Capture the cell that displays the provided text and extract its [X, Y] central coordinate. 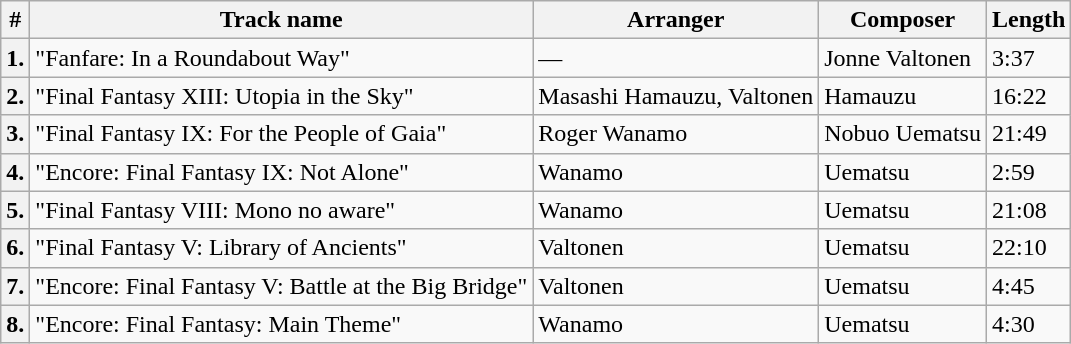
"Fanfare: In a Roundabout Way" [282, 58]
Composer [903, 20]
4:30 [1028, 324]
Length [1028, 20]
7. [16, 286]
3. [16, 134]
2. [16, 96]
21:08 [1028, 210]
Jonne Valtonen [903, 58]
"Final Fantasy XIII: Utopia in the Sky" [282, 96]
— [676, 58]
8. [16, 324]
Masashi Hamauzu, Valtonen [676, 96]
"Encore: Final Fantasy V: Battle at the Big Bridge" [282, 286]
"Final Fantasy V: Library of Ancients" [282, 248]
Track name [282, 20]
"Final Fantasy VIII: Mono no aware" [282, 210]
2:59 [1028, 172]
22:10 [1028, 248]
4:45 [1028, 286]
5. [16, 210]
"Final Fantasy IX: For the People of Gaia" [282, 134]
"Encore: Final Fantasy: Main Theme" [282, 324]
4. [16, 172]
Roger Wanamo [676, 134]
21:49 [1028, 134]
16:22 [1028, 96]
6. [16, 248]
1. [16, 58]
Hamauzu [903, 96]
3:37 [1028, 58]
"Encore: Final Fantasy IX: Not Alone" [282, 172]
# [16, 20]
Arranger [676, 20]
Nobuo Uematsu [903, 134]
